Return (x, y) of the center of cell containing provided text 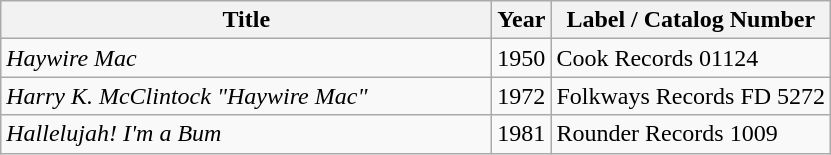
Hallelujah! I'm a Bum (246, 134)
Folkways Records FD 5272 (691, 96)
1981 (522, 134)
Label / Catalog Number (691, 20)
Title (246, 20)
1950 (522, 58)
Haywire Mac (246, 58)
Harry K. McClintock "Haywire Mac" (246, 96)
Rounder Records 1009 (691, 134)
1972 (522, 96)
Cook Records 01124 (691, 58)
Year (522, 20)
